Identify which cell holds the provided text, then report its [X, Y] central coordinate. 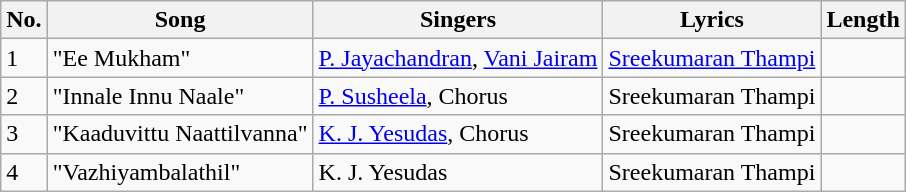
3 [24, 134]
No. [24, 20]
Singers [458, 20]
"Kaaduvittu Naattilvanna" [180, 134]
P. Jayachandran, Vani Jairam [458, 58]
P. Susheela, Chorus [458, 96]
"Ee Mukham" [180, 58]
Lyrics [712, 20]
Song [180, 20]
"Vazhiyambalathil" [180, 172]
4 [24, 172]
"Innale Innu Naale" [180, 96]
2 [24, 96]
K. J. Yesudas, Chorus [458, 134]
1 [24, 58]
Length [863, 20]
K. J. Yesudas [458, 172]
